Extract the (X, Y) coordinate from the center of the cell holding the provided text.  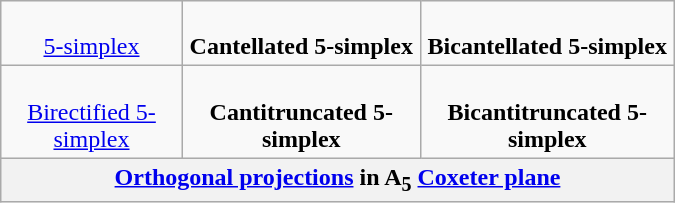
Bicantellated 5-simplex (547, 34)
Bicantitruncated 5-simplex (547, 112)
Cantitruncated 5-simplex (301, 112)
Orthogonal projections in A5 Coxeter plane (338, 180)
Cantellated 5-simplex (301, 34)
Birectified 5-simplex (92, 112)
5-simplex (92, 34)
